Identify which cell holds the provided text, then report its (x, y) central coordinate. 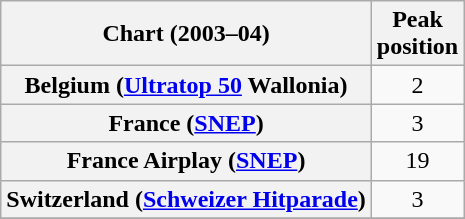
Chart (2003–04) (186, 34)
France Airplay (SNEP) (186, 161)
Switzerland (Schweizer Hitparade) (186, 199)
2 (417, 85)
France (SNEP) (186, 123)
Peak position (417, 34)
19 (417, 161)
Belgium (Ultratop 50 Wallonia) (186, 85)
